Pinpoint the cell where the given text exists, returning its (X, Y) midpoint coordinate. 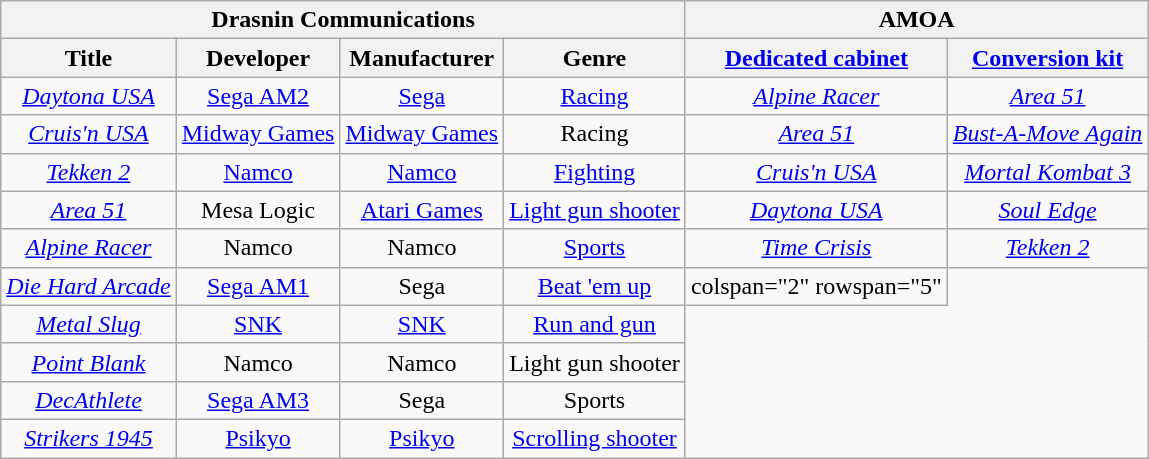
Sega AM1 (258, 286)
Dedicated cabinet (816, 58)
Strikers 1945 (88, 438)
Developer (258, 58)
Die Hard Arcade (88, 286)
Soul Edge (1048, 210)
Sega AM2 (258, 96)
DecAthlete (88, 400)
AMOA (916, 20)
Fighting (595, 172)
Manufacturer (422, 58)
Scrolling shooter (595, 438)
Conversion kit (1048, 58)
Bust-A-Move Again (1048, 134)
Drasnin Communications (344, 20)
Mortal Kombat 3 (1048, 172)
Sega AM3 (258, 400)
colspan="2" rowspan="5" (816, 286)
Metal Slug (88, 324)
Title (88, 58)
Mesa Logic (258, 210)
Beat 'em up (595, 286)
Time Crisis (816, 248)
Atari Games (422, 210)
Point Blank (88, 362)
Run and gun (595, 324)
Genre (595, 58)
